Determine the [X, Y] coordinate at the center of the cell enclosing the given text.  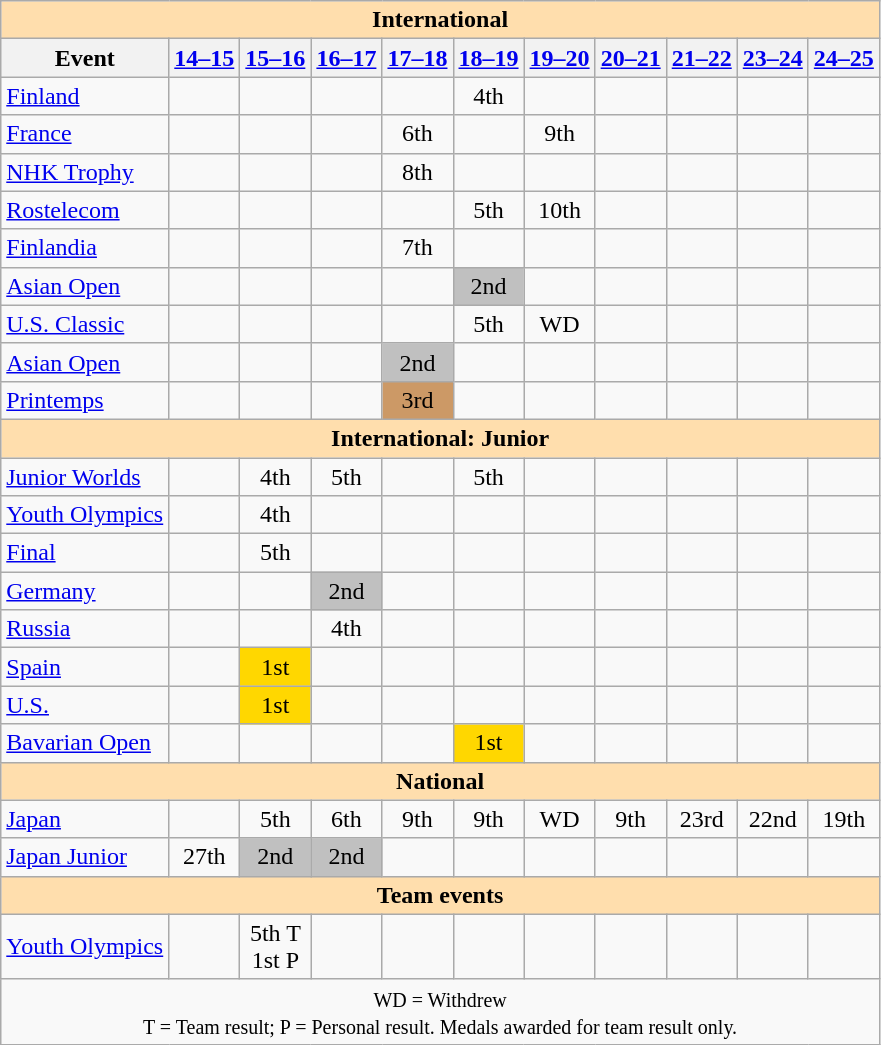
National [440, 781]
10th [560, 210]
7th [418, 248]
France [85, 134]
Japan [85, 819]
Finland [85, 96]
23rd [702, 819]
Final [85, 553]
Japan Junior [85, 857]
19th [844, 819]
U.S. Classic [85, 324]
5th T 1st P [276, 946]
20–21 [630, 58]
Russia [85, 629]
Junior Worlds [85, 477]
24–25 [844, 58]
Printemps [85, 400]
21–22 [702, 58]
Finlandia [85, 248]
17–18 [418, 58]
22nd [772, 819]
16–17 [346, 58]
Team events [440, 895]
27th [204, 857]
19–20 [560, 58]
Bavarian Open [85, 743]
14–15 [204, 58]
18–19 [488, 58]
WD = Withdrew T = Team result; P = Personal result. Medals awarded for team result only. [440, 1012]
U.S. [85, 705]
International [440, 20]
Germany [85, 591]
NHK Trophy [85, 172]
Rostelecom [85, 210]
Event [85, 58]
Spain [85, 667]
8th [418, 172]
3rd [418, 400]
15–16 [276, 58]
23–24 [772, 58]
International: Junior [440, 438]
